For the text-containing cell, return its midpoint in (X, Y) coordinate format. 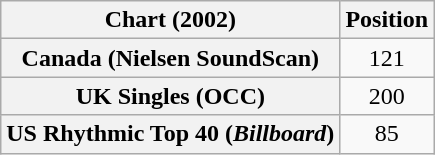
UK Singles (OCC) (170, 96)
85 (387, 134)
Position (387, 20)
Canada (Nielsen SoundScan) (170, 58)
121 (387, 58)
200 (387, 96)
Chart (2002) (170, 20)
US Rhythmic Top 40 (Billboard) (170, 134)
